Return the (X, Y) coordinate for the center point of the cell that contains the specified text.  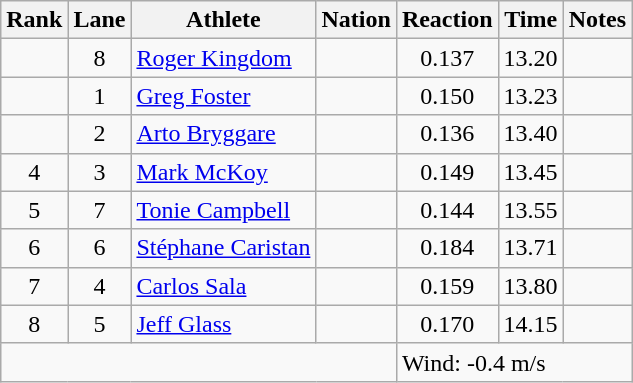
0.184 (447, 248)
Time (530, 20)
Reaction (447, 20)
Notes (597, 20)
0.150 (447, 96)
0.137 (447, 58)
0.136 (447, 134)
13.20 (530, 58)
0.170 (447, 324)
Nation (356, 20)
0.149 (447, 172)
Athlete (224, 20)
Arto Bryggare (224, 134)
Greg Foster (224, 96)
Rank (34, 20)
13.55 (530, 210)
13.45 (530, 172)
Stéphane Caristan (224, 248)
3 (100, 172)
Carlos Sala (224, 286)
Wind: -0.4 m/s (514, 362)
Lane (100, 20)
Mark McKoy (224, 172)
0.159 (447, 286)
Roger Kingdom (224, 58)
14.15 (530, 324)
2 (100, 134)
0.144 (447, 210)
13.80 (530, 286)
13.23 (530, 96)
13.40 (530, 134)
1 (100, 96)
Jeff Glass (224, 324)
Tonie Campbell (224, 210)
13.71 (530, 248)
